Identify which cell holds the provided text, then report its [X, Y] central coordinate. 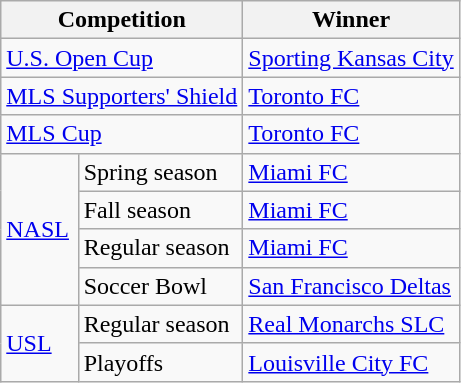
U.S. Open Cup [122, 58]
San Francisco Deltas [351, 286]
Competition [122, 20]
NASL [40, 229]
Real Monarchs SLC [351, 324]
Louisville City FC [351, 362]
Fall season [160, 210]
MLS Cup [122, 134]
Sporting Kansas City [351, 58]
Soccer Bowl [160, 286]
Playoffs [160, 362]
Winner [351, 20]
Spring season [160, 172]
USL [40, 343]
MLS Supporters' Shield [122, 96]
